Determine the (X, Y) coordinate at the center of the cell enclosing the given text.  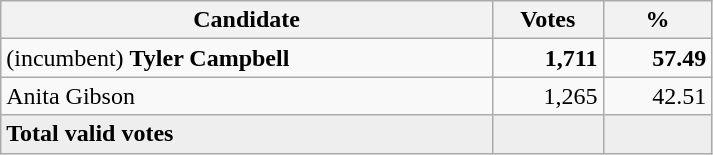
(incumbent) Tyler Campbell (247, 58)
% (658, 20)
Candidate (247, 20)
Votes (548, 20)
1,265 (548, 96)
Anita Gibson (247, 96)
57.49 (658, 58)
42.51 (658, 96)
1,711 (548, 58)
Total valid votes (247, 134)
